Detect which cell encompasses the target text, then output its (X, Y) center coordinate. 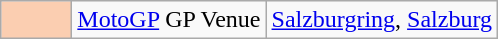
Salzburgring, Salzburg (382, 20)
MotoGP GP Venue (169, 20)
